Capture the cell that displays the provided text and extract its [X, Y] central coordinate. 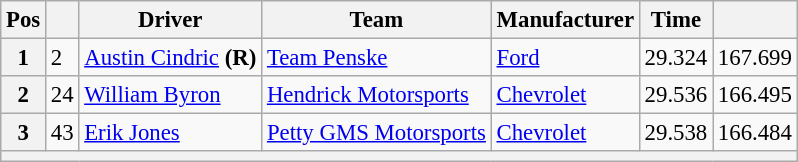
Hendrick Motorsports [377, 95]
Team [377, 20]
29.324 [676, 58]
167.699 [756, 58]
William Byron [170, 95]
Pos [24, 20]
29.536 [676, 95]
Time [676, 20]
Team Penske [377, 58]
Erik Jones [170, 133]
Manufacturer [565, 20]
3 [24, 133]
Austin Cindric (R) [170, 58]
166.495 [756, 95]
166.484 [756, 133]
43 [62, 133]
24 [62, 95]
Petty GMS Motorsports [377, 133]
Driver [170, 20]
Ford [565, 58]
1 [24, 58]
29.538 [676, 133]
